Return [x, y] of the center of cell containing provided text 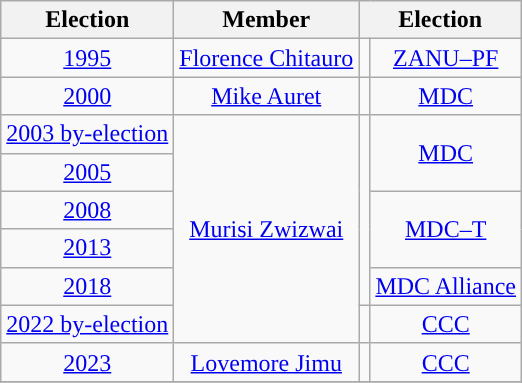
2013 [88, 248]
Murisi Zwizwai [266, 229]
2018 [88, 286]
Member [266, 20]
2023 [88, 362]
2000 [88, 96]
Florence Chitauro [266, 58]
1995 [88, 58]
2003 by-election [88, 134]
MDC Alliance [446, 286]
2022 by-election [88, 324]
2005 [88, 172]
Lovemore Jimu [266, 362]
2008 [88, 210]
ZANU–PF [446, 58]
MDC–T [446, 229]
Mike Auret [266, 96]
